From the cell containing the given text, extract its center point as [x, y] coordinate. 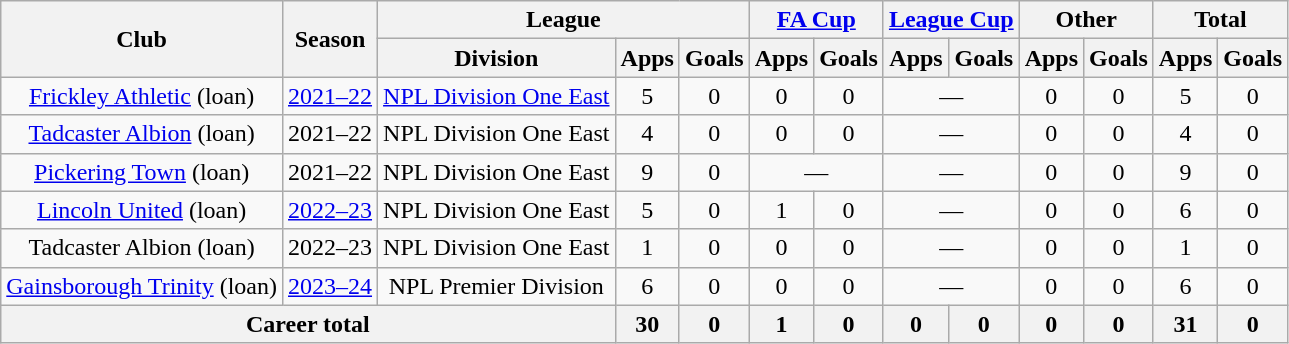
Lincoln United (loan) [142, 210]
Career total [308, 324]
2023–24 [330, 286]
Gainsborough Trinity (loan) [142, 286]
Frickley Athletic (loan) [142, 96]
NPL Premier Division [496, 286]
Pickering Town (loan) [142, 172]
League [564, 20]
FA Cup [816, 20]
30 [647, 324]
Club [142, 39]
Season [330, 39]
Other [1086, 20]
League Cup [951, 20]
31 [1185, 324]
Division [496, 58]
Total [1220, 20]
